Return the [X, Y] coordinate for the center point of the cell that contains the specified text.  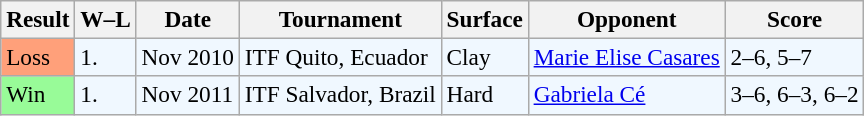
Win [38, 95]
Tournament [340, 19]
Gabriela Cé [626, 95]
W–L [106, 19]
Hard [484, 95]
Loss [38, 57]
Nov 2011 [188, 95]
Result [38, 19]
Marie Elise Casares [626, 57]
Score [794, 19]
Nov 2010 [188, 57]
3–6, 6–3, 6–2 [794, 95]
ITF Salvador, Brazil [340, 95]
Surface [484, 19]
Date [188, 19]
Clay [484, 57]
2–6, 5–7 [794, 57]
ITF Quito, Ecuador [340, 57]
Opponent [626, 19]
